Return the (X, Y) coordinate for the center point of the cell that contains the specified text.  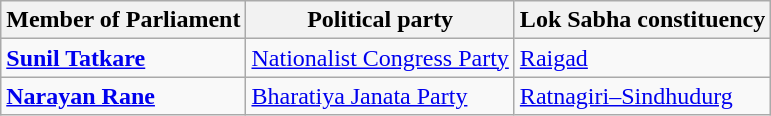
Ratnagiri–Sindhudurg (642, 96)
Political party (380, 20)
Lok Sabha constituency (642, 20)
Bharatiya Janata Party (380, 96)
Nationalist Congress Party (380, 58)
Raigad (642, 58)
Sunil Tatkare (124, 58)
Narayan Rane (124, 96)
Member of Parliament (124, 20)
